Return the (X, Y) coordinate for the center point of the cell that contains the specified text.  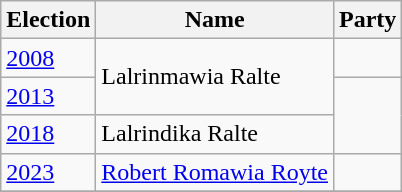
Robert Romawia Royte (215, 172)
2023 (48, 172)
2018 (48, 134)
2008 (48, 58)
2013 (48, 96)
Lalrindika Ralte (215, 134)
Lalrinmawia Ralte (215, 77)
Election (48, 20)
Name (215, 20)
Party (368, 20)
